Identify which cell holds the provided text, then report its [X, Y] central coordinate. 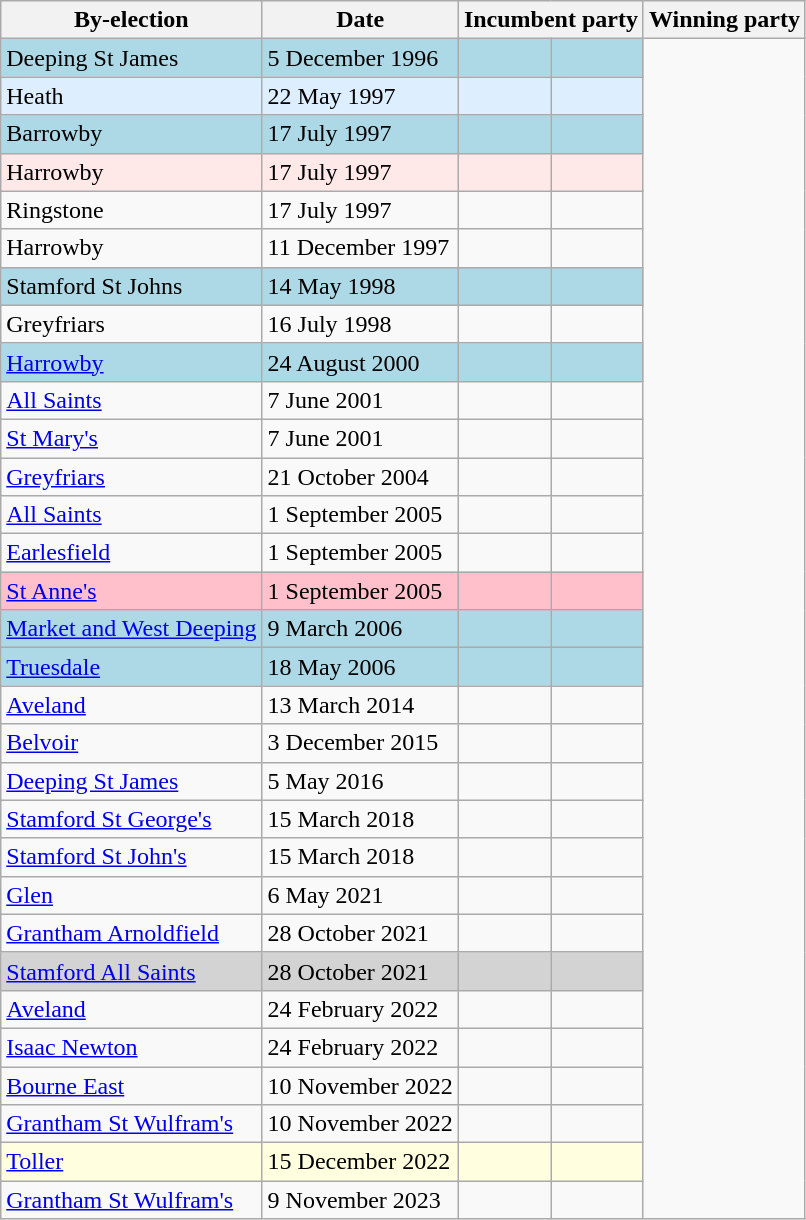
St Anne's [132, 591]
By-election [132, 20]
15 December 2022 [360, 1162]
Isaac Newton [132, 1047]
24 August 2000 [360, 362]
Incumbent party [550, 20]
9 March 2006 [360, 629]
Market and West Deeping [132, 629]
Date [360, 20]
21 October 2004 [360, 477]
3 December 2015 [360, 743]
5 May 2016 [360, 781]
Grantham Arnoldfield [132, 933]
Stamford St John's [132, 857]
13 March 2014 [360, 705]
Stamford All Saints [132, 971]
16 July 1998 [360, 324]
Stamford St George's [132, 819]
Winning party [724, 20]
5 December 1996 [360, 58]
Ringstone [132, 210]
Stamford St Johns [132, 286]
11 December 1997 [360, 248]
18 May 2006 [360, 667]
22 May 1997 [360, 96]
Truesdale [132, 667]
9 November 2023 [360, 1200]
Belvoir [132, 743]
Earlesfield [132, 553]
Glen [132, 895]
Barrowby [132, 134]
Bourne East [132, 1085]
Heath [132, 96]
14 May 1998 [360, 286]
6 May 2021 [360, 895]
St Mary's [132, 438]
Toller [132, 1162]
